From the cell containing the given text, extract its center point as [X, Y] coordinate. 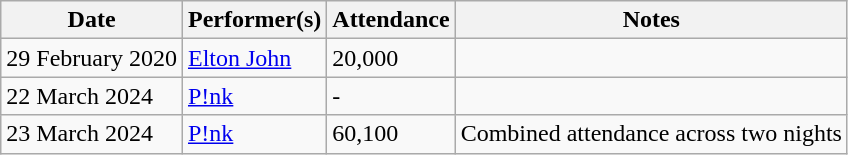
60,100 [391, 134]
Combined attendance across two nights [651, 134]
Performer(s) [254, 20]
Attendance [391, 20]
29 February 2020 [92, 58]
22 March 2024 [92, 96]
- [391, 96]
20,000 [391, 58]
Date [92, 20]
Notes [651, 20]
23 March 2024 [92, 134]
Elton John [254, 58]
